Determine the [x, y] coordinate at the center of the cell enclosing the given text.  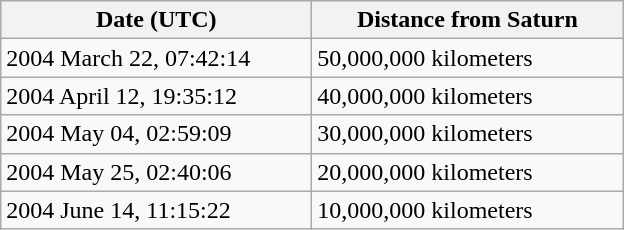
40,000,000 kilometers [468, 96]
2004 April 12, 19:35:12 [156, 96]
Distance from Saturn [468, 20]
2004 May 04, 02:59:09 [156, 134]
2004 May 25, 02:40:06 [156, 172]
20,000,000 kilometers [468, 172]
50,000,000 kilometers [468, 58]
10,000,000 kilometers [468, 210]
2004 March 22, 07:42:14 [156, 58]
30,000,000 kilometers [468, 134]
Date (UTC) [156, 20]
2004 June 14, 11:15:22 [156, 210]
